Scan for the cell matching the given text and deliver its (X, Y) coordinate at center. 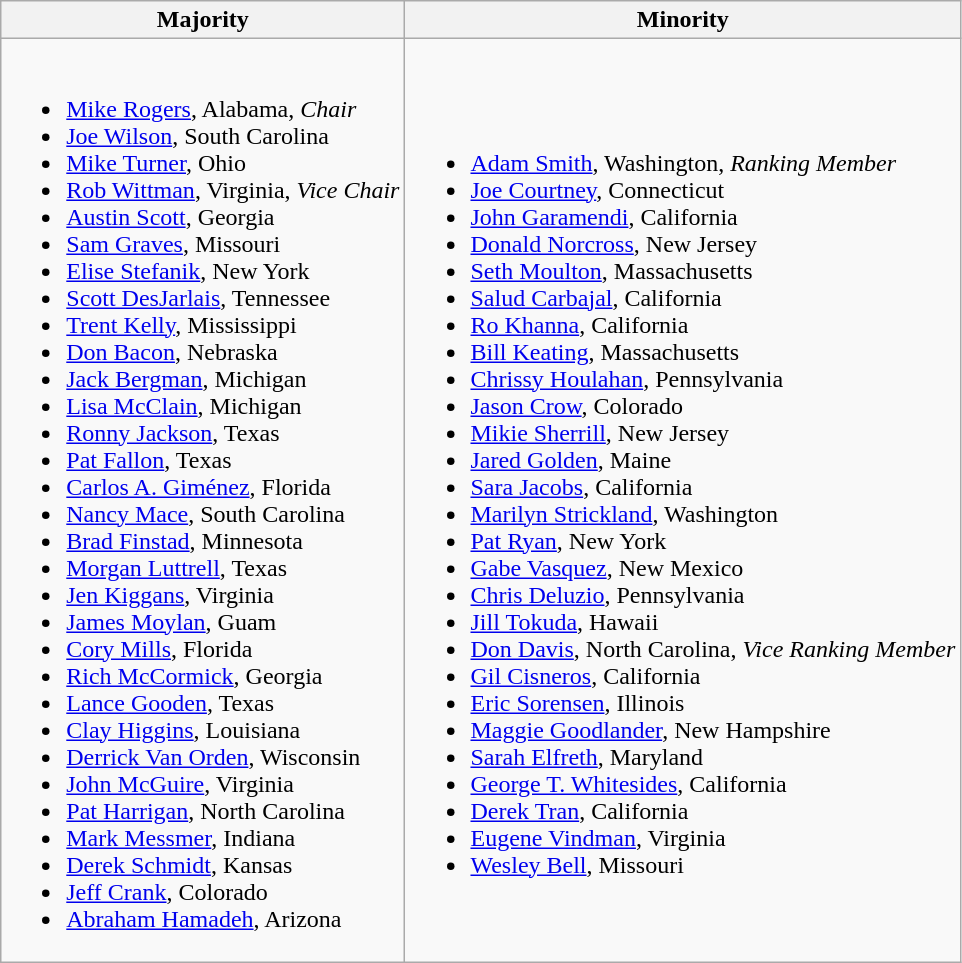
Majority (203, 20)
Minority (683, 20)
